Pinpoint the cell where the given text exists, returning its [x, y] midpoint coordinate. 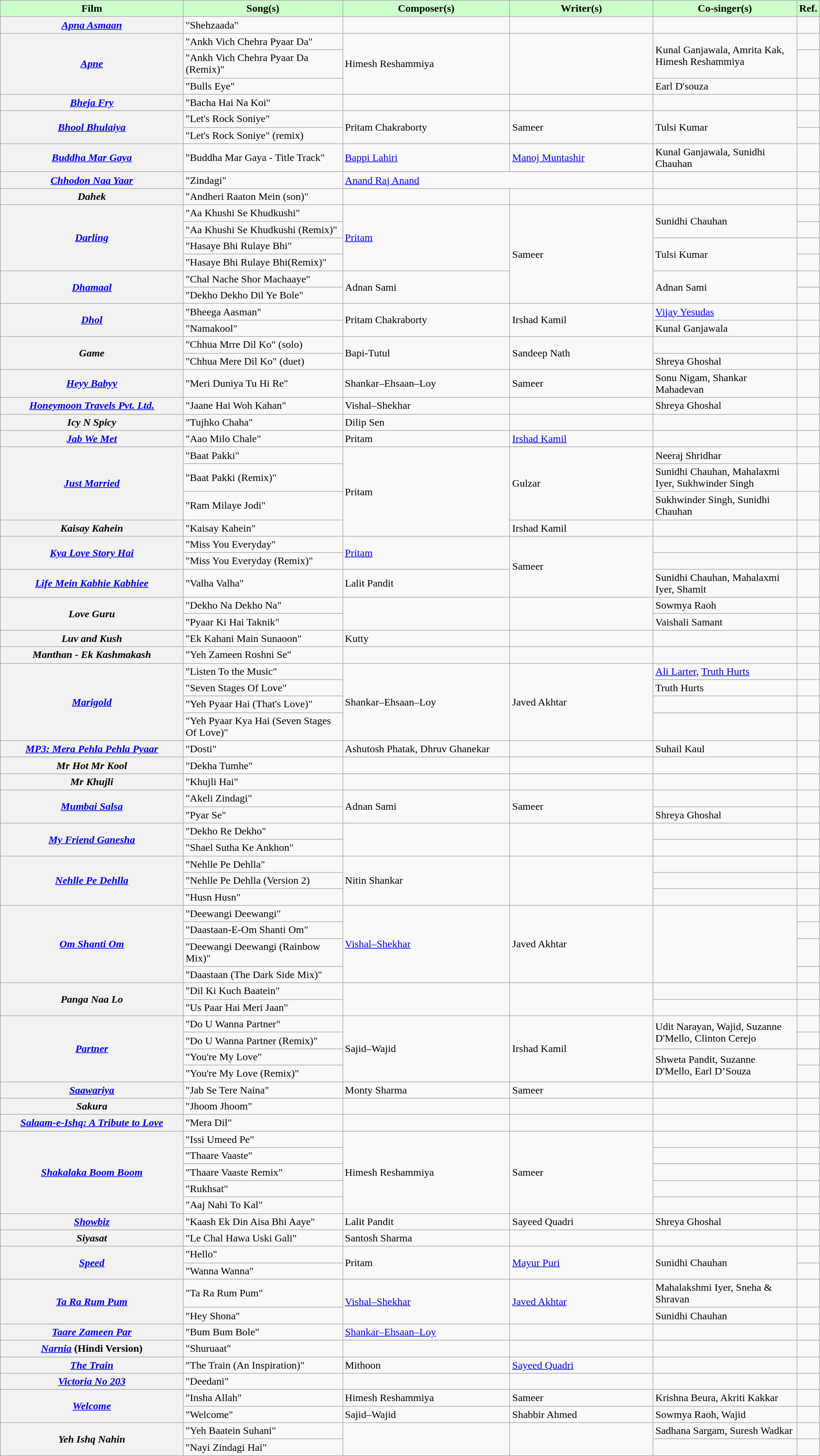
"Nayi Zindagi Hai" [263, 1447]
"Hasaye Bhi Rulaye Bhi(Remix)" [263, 263]
Krishna Beura, Akriti Kakkar [725, 1398]
Saawariya [92, 1090]
"Ek Kahani Main Sunaoon" [263, 638]
Luv and Kush [92, 638]
"Meri Duniya Tu Hi Re" [263, 383]
"Do U Wanna Partner" [263, 1024]
Kunal Ganjawala [725, 328]
"Ankh Vich Chehra Pyaar Da (Remix)" [263, 64]
"Yeh Pyaar Kya Hai (Seven Stages Of Love)" [263, 727]
"Nehlle Pe Dehlla (Version 2) [263, 881]
Neeraj Shridhar [725, 455]
"Baat Pakki" [263, 455]
"Miss You Everyday" [263, 545]
"Aaj Nahi To Kal" [263, 1205]
"Let's Rock Soniye" [263, 119]
Santosh Sharma [426, 1238]
Vaishali Samant [725, 622]
"Kaash Ek Din Aisa Bhi Aaye" [263, 1222]
Mumbai Salsa [92, 806]
Yeh Ishq Nahin [92, 1439]
"Jhoom Jhoom" [263, 1106]
"Jaane Hai Woh Kahan" [263, 406]
Dhol [92, 320]
"Deewangi Deewangi (Rainbow Mix)" [263, 952]
Nehlle Pe Dehlla [92, 881]
"Yeh Pyaar Hai (That's Love)" [263, 704]
Icy N Spicy [92, 422]
"Kaisay Kahein" [263, 528]
Game [92, 353]
Sunidhi Chauhan, Mahalaxmi Iyer, Shamit [725, 583]
Apne [92, 64]
Mithoon [426, 1365]
"Le Chal Hawa Uski Gali" [263, 1238]
"Wanna Wanna" [263, 1271]
"Aa Khushi Se Khudkushi" [263, 213]
Jab We Met [92, 439]
"Bheega Aasman" [263, 312]
"Insha Allah" [263, 1398]
Siyasat [92, 1238]
Monty Sharma [426, 1090]
"Pyar Se" [263, 815]
"Listen To the Music" [263, 671]
"Daastaan (The Dark Side Mix)" [263, 975]
"Dosti" [263, 749]
Darling [92, 237]
"Hello" [263, 1254]
"Zindagi" [263, 180]
Shweta Pandit, Suzanne D'Mello, Earl D’Souza [725, 1065]
Om Shanti Om [92, 944]
Showbiz [92, 1222]
Kunal Ganjawala, Sunidhi Chauhan [725, 157]
Truth Hurts [725, 688]
Sandeep Nath [581, 353]
"Hasaye Bhi Rulaye Bhi" [263, 246]
"Dekho Re Dekho" [263, 831]
Sakura [92, 1106]
"Baat Pakki (Remix)" [263, 478]
"Daastaan-E-Om Shanti Om" [263, 930]
Partner [92, 1049]
Panga Naa Lo [92, 999]
"Buddha Mar Gaya - Title Track" [263, 157]
Sowmya Raoh [725, 606]
Manoj Muntashir [581, 157]
"Namakool" [263, 328]
Narnia (Hindi Version) [92, 1348]
"Valha Valha" [263, 583]
"Ankh Vich Chehra Pyaar Da" [263, 42]
"Issi Umeed Pe" [263, 1139]
"Us Paar Hai Meri Jaan" [263, 1007]
Bapi-Tutul [426, 353]
Ref. [808, 9]
"Nehlle Pe Dehlla" [263, 864]
Honeymoon Travels Pvt. Ltd. [92, 406]
"Yeh Baatein Suhani" [263, 1431]
"Bacha Hai Na Koi" [263, 103]
"Deedani" [263, 1382]
Ta Ra Rum Pum [92, 1301]
Salaam-e-Ishq: A Tribute to Love [92, 1123]
"Mera Dil" [263, 1123]
"Shael Sutha Ke Ankhon" [263, 848]
Dilip Sen [426, 422]
Earl D'souza [725, 86]
Ali Larter, Truth Hurts [725, 671]
"Do U Wanna Partner (Remix)" [263, 1040]
Kutty [426, 638]
"Chhua Mrre Dil Ko" (solo) [263, 345]
Chhodon Naa Yaar [92, 180]
Bhool Bhulaiya [92, 127]
Sowmya Raoh, Wajid [725, 1414]
Sadhana Sargam, Suresh Wadkar [725, 1431]
Victoria No 203 [92, 1382]
Mr Khujli [92, 782]
"Dekho Dekho Dil Ye Bole" [263, 295]
"Seven Stages Of Love" [263, 688]
"You're My Love (Remix)" [263, 1073]
Co-singer(s) [725, 9]
Udit Narayan, Wajid, Suzanne D'Mello, Clinton Cerejo [725, 1032]
Sunidhi Chauhan, Mahalaxmi Iyer, Sukhwinder Singh [725, 478]
Speed [92, 1263]
"Shehzaada" [263, 25]
"You're My Love" [263, 1057]
"Thaare Vaaste" [263, 1156]
Dhamaal [92, 287]
Mr Hot Mr Kool [92, 765]
Heyy Babyy [92, 383]
"Chal Nache Shor Machaaye" [263, 279]
"Welcome" [263, 1414]
"Pyaar Ki Hai Taknik" [263, 622]
"Khujli Hai" [263, 782]
Composer(s) [426, 9]
"The Train (An Inspiration)" [263, 1365]
Anand Raj Anand [498, 180]
Apna Asmaan [92, 25]
Bappi Lahiri [426, 157]
Marigold [92, 702]
"Let's Rock Soniye" (remix) [263, 135]
Shakalaka Boom Boom [92, 1172]
Life Mein Kabhie Kabhiee [92, 583]
"Aa Khushi Se Khudkushi (Remix)" [263, 230]
Nitin Shankar [426, 881]
"Dekho Na Dekho Na" [263, 606]
Shabbir Ahmed [581, 1414]
MP3: Mera Pehla Pehla Pyaar [92, 749]
Kunal Ganjawala, Amrita Kak, Himesh Reshammiya [725, 55]
"Ram Milaye Jodi" [263, 505]
"Hey Shona" [263, 1315]
The Train [92, 1365]
"Andheri Raaton Mein (son)" [263, 196]
Manthan - Ek Kashmakash [92, 655]
Gulzar [581, 483]
Kaisay Kahein [92, 528]
"Thaare Vaaste Remix" [263, 1172]
"Tujhko Chaha" [263, 422]
"Rukhsat" [263, 1189]
"Akeli Zindagi" [263, 798]
Kya Love Story Hai [92, 553]
"Bum Bum Bole" [263, 1332]
Taare Zameen Par [92, 1332]
My Friend Ganesha [92, 840]
"Deewangi Deewangi" [263, 914]
Bheja Fry [92, 103]
"Miss You Everyday (Remix)" [263, 561]
"Yeh Zameen Roshni Se" [263, 655]
Sukhwinder Singh, Sunidhi Chauhan [725, 505]
Dahek [92, 196]
"Ta Ra Rum Pum" [263, 1293]
Film [92, 9]
"Chhua Mere Dil Ko" (duet) [263, 361]
"Aao Milo Chale" [263, 439]
"Shuruaat" [263, 1348]
Buddha Mar Gaya [92, 157]
Just Married [92, 483]
Mayur Puri [581, 1263]
Writer(s) [581, 9]
"Bulls Eye" [263, 86]
Welcome [92, 1406]
Love Guru [92, 614]
Ashutosh Phatak, Dhruv Ghanekar [426, 749]
Mahalakshmi Iyer, Sneha & Shravan [725, 1293]
Suhail Kaul [725, 749]
Sonu Nigam, Shankar Mahadevan [725, 383]
Song(s) [263, 9]
"Jab Se Tere Naina" [263, 1090]
"Dekha Tumhe" [263, 765]
Vijay Yesudas [725, 312]
"Dil Ki Kuch Baatein" [263, 991]
"Husn Husn" [263, 897]
